Pinpoint the cell where the given text exists, returning its [x, y] midpoint coordinate. 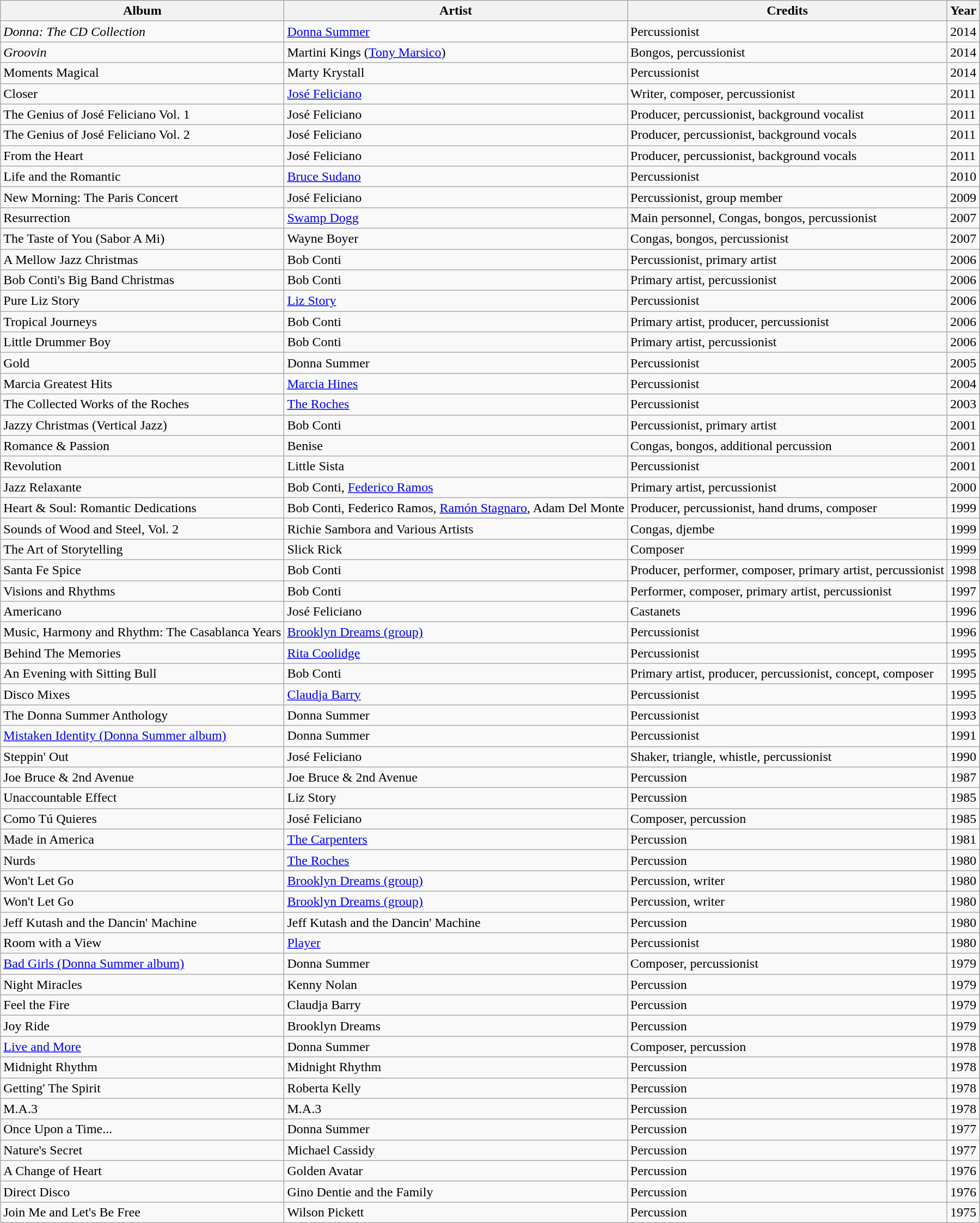
Nature's Secret [143, 1150]
Joy Ride [143, 1026]
Bob Conti's Big Band Christmas [143, 280]
1975 [964, 1212]
The Taste of You (Sabor A Mi) [143, 238]
Room with a View [143, 943]
Sounds of Wood and Steel, Vol. 2 [143, 528]
Marty Krystall [456, 73]
2005 [964, 363]
Visions and Rhythms [143, 591]
Life and the Romantic [143, 176]
Congas, djembe [787, 528]
Americano [143, 612]
Shaker, triangle, whistle, percussionist [787, 757]
Golden Avatar [456, 1171]
The Donna Summer Anthology [143, 715]
1987 [964, 777]
Gold [143, 363]
Join Me and Let's Be Free [143, 1212]
Main personnel, Congas, bongos, percussionist [787, 218]
Producer, performer, composer, primary artist, percussionist [787, 570]
Moments Magical [143, 73]
Wayne Boyer [456, 238]
A Change of Heart [143, 1171]
Performer, composer, primary artist, percussionist [787, 591]
Primary artist, producer, percussionist, concept, composer [787, 674]
Wilson Pickett [456, 1212]
1997 [964, 591]
The Genius of José Feliciano Vol. 1 [143, 114]
1981 [964, 839]
Unaccountable Effect [143, 798]
1991 [964, 736]
Writer, composer, percussionist [787, 94]
Percussionist, group member [787, 197]
Behind The Memories [143, 653]
Live and More [143, 1047]
Player [456, 943]
1998 [964, 570]
Resurrection [143, 218]
Producer, percussionist, hand drums, composer [787, 508]
Congas, bongos, additional percussion [787, 446]
Como Tú Quieres [143, 819]
2010 [964, 176]
Credits [787, 11]
The Carpenters [456, 839]
Night Miracles [143, 985]
Bob Conti, Federico Ramos [456, 487]
Composer [787, 549]
Primary artist, producer, percussionist [787, 322]
1990 [964, 757]
Music, Harmony and Rhythm: The Casablanca Years [143, 632]
Santa Fe Spice [143, 570]
Jazzy Christmas (Vertical Jazz) [143, 425]
Heart & Soul: Romantic Dedications [143, 508]
Revolution [143, 466]
Groovin [143, 52]
Mistaken Identity (Donna Summer album) [143, 736]
Romance & Passion [143, 446]
Little Drummer Boy [143, 342]
Bruce Sudano [456, 176]
New Morning: The Paris Concert [143, 197]
Kenny Nolan [456, 985]
Bad Girls (Donna Summer album) [143, 964]
Bongos, percussionist [787, 52]
Pure Liz Story [143, 301]
The Art of Storytelling [143, 549]
Year [964, 11]
Made in America [143, 839]
Congas, bongos, percussionist [787, 238]
Closer [143, 94]
Getting' The Spirit [143, 1088]
Steppin' Out [143, 757]
Artist [456, 11]
Little Sista [456, 466]
Nurds [143, 860]
Swamp Dogg [456, 218]
An Evening with Sitting Bull [143, 674]
2000 [964, 487]
Marcia Greatest Hits [143, 384]
Composer, percussionist [787, 964]
Donna: The CD Collection [143, 32]
Roberta Kelly [456, 1088]
Tropical Journeys [143, 322]
Richie Sambora and Various Artists [456, 528]
Bob Conti, Federico Ramos, Ramón Stagnaro, Adam Del Monte [456, 508]
Disco Mixes [143, 695]
Once Upon a Time... [143, 1129]
Rita Coolidge [456, 653]
A Mellow Jazz Christmas [143, 260]
Producer, percussionist, background vocalist [787, 114]
Slick Rick [456, 549]
Michael Cassidy [456, 1150]
Brooklyn Dreams [456, 1026]
Jazz Relaxante [143, 487]
Martini Kings (Tony Marsico) [456, 52]
2009 [964, 197]
The Genius of José Feliciano Vol. 2 [143, 135]
Gino Dentie and the Family [456, 1191]
Benise [456, 446]
Direct Disco [143, 1191]
Castanets [787, 612]
Album [143, 11]
The Collected Works of the Roches [143, 404]
Marcia Hines [456, 384]
2004 [964, 384]
1993 [964, 715]
From the Heart [143, 156]
Feel the Fire [143, 1005]
2003 [964, 404]
